Identify which cell holds the provided text, then report its [x, y] central coordinate. 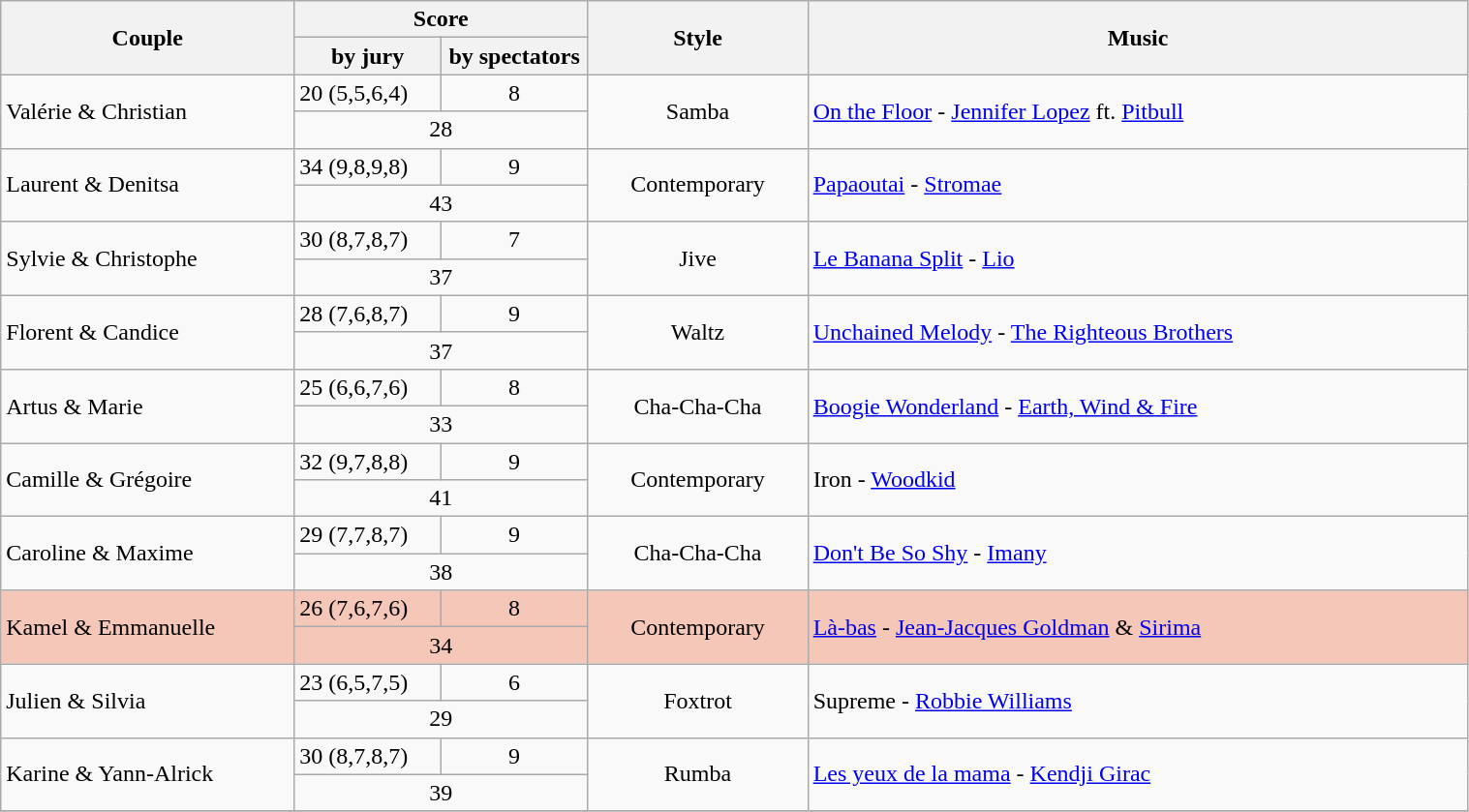
Waltz [697, 332]
Foxtrot [697, 701]
23 (6,5,7,5) [368, 682]
34 [442, 646]
On the Floor - Jennifer Lopez ft. Pitbull [1138, 111]
Unchained Melody - The Righteous Brothers [1138, 332]
by jury [368, 56]
Papaoutai - Stromae [1138, 185]
29 [442, 719]
Iron - Woodkid [1138, 480]
Supreme - Robbie Williams [1138, 701]
Sylvie & Christophe [147, 258]
39 [442, 793]
7 [514, 240]
Laurent & Denitsa [147, 185]
Camille & Grégoire [147, 480]
28 [442, 130]
Boogie Wonderland - Earth, Wind & Fire [1138, 406]
Samba [697, 111]
32 (9,7,8,8) [368, 462]
Karine & Yann-Alrick [147, 774]
6 [514, 682]
Kamel & Emmanuelle [147, 627]
Caroline & Maxime [147, 554]
41 [442, 498]
43 [442, 203]
Score [442, 19]
26 (7,6,7,6) [368, 609]
Là-bas - Jean-Jacques Goldman & Sirima [1138, 627]
Les yeux de la mama - Kendji Girac [1138, 774]
38 [442, 572]
29 (7,7,8,7) [368, 535]
by spectators [514, 56]
Couple [147, 38]
20 (5,5,6,4) [368, 93]
Jive [697, 258]
25 (6,6,7,6) [368, 387]
Valérie & Christian [147, 111]
Rumba [697, 774]
28 (7,6,8,7) [368, 314]
Style [697, 38]
Artus & Marie [147, 406]
Music [1138, 38]
34 (9,8,9,8) [368, 166]
Julien & Silvia [147, 701]
Florent & Candice [147, 332]
Don't Be So Shy - Imany [1138, 554]
Le Banana Split - Lio [1138, 258]
33 [442, 424]
